Extract the [X, Y] coordinate from the center of the cell holding the provided text.  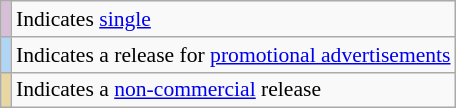
Indicates a release for promotional advertisements [234, 55]
Indicates single [234, 19]
Indicates a non-commercial release [234, 90]
